Locate the cell with the specified text and output its [x, y] center coordinate. 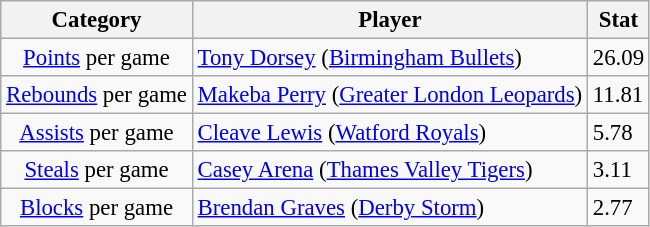
2.77 [618, 208]
Category [97, 20]
Stat [618, 20]
Blocks per game [97, 208]
Cleave Lewis (Watford Royals) [390, 133]
Rebounds per game [97, 95]
Assists per game [97, 133]
5.78 [618, 133]
Tony Dorsey (Birmingham Bullets) [390, 58]
26.09 [618, 58]
Points per game [97, 58]
Steals per game [97, 170]
Makeba Perry (Greater London Leopards) [390, 95]
11.81 [618, 95]
3.11 [618, 170]
Casey Arena (Thames Valley Tigers) [390, 170]
Player [390, 20]
Brendan Graves (Derby Storm) [390, 208]
